Extract the (X, Y) coordinate from the center of the cell holding the provided text.  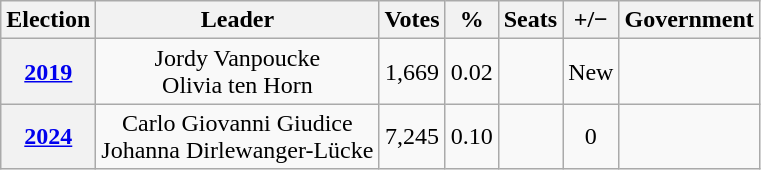
Votes (412, 20)
Election (48, 20)
+/− (591, 20)
0 (591, 136)
2024 (48, 136)
New (591, 72)
% (472, 20)
0.02 (472, 72)
Government (689, 20)
0.10 (472, 136)
2019 (48, 72)
Seats (530, 20)
Carlo Giovanni GiudiceJohanna Dirlewanger-Lücke (238, 136)
Leader (238, 20)
Jordy VanpouckeOlivia ten Horn (238, 72)
1,669 (412, 72)
7,245 (412, 136)
